Find where the given text appears and provide that cell's center as [X, Y] coordinate. 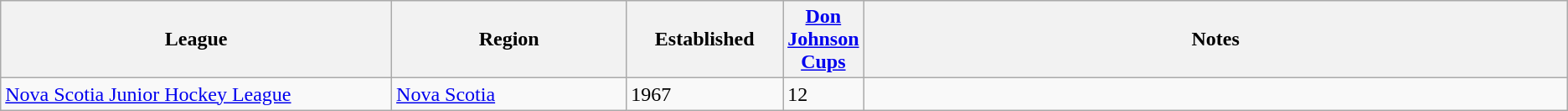
Nova Scotia [509, 94]
Don Johnson Cups [823, 40]
12 [823, 94]
Region [509, 40]
Notes [1215, 40]
1967 [705, 94]
League [196, 40]
Nova Scotia Junior Hockey League [196, 94]
Established [705, 40]
